Output the [x, y] coordinate of the center of the cell containing the given text.  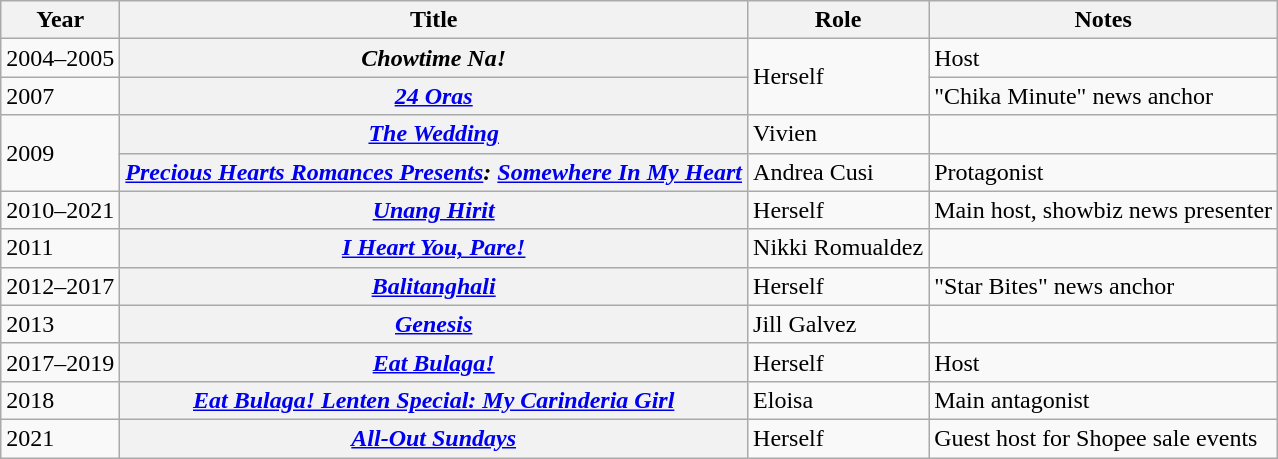
2013 [60, 324]
All-Out Sundays [434, 438]
2018 [60, 400]
2017–2019 [60, 362]
"Chika Minute" news anchor [1104, 96]
Andrea Cusi [838, 172]
Jill Galvez [838, 324]
Chowtime Na! [434, 58]
2012–2017 [60, 286]
I Heart You, Pare! [434, 248]
Eloisa [838, 400]
The Wedding [434, 134]
Notes [1104, 20]
Main host, showbiz news presenter [1104, 210]
2007 [60, 96]
2010–2021 [60, 210]
Precious Hearts Romances Presents: Somewhere In My Heart [434, 172]
Protagonist [1104, 172]
Year [60, 20]
Title [434, 20]
24 Oras [434, 96]
2021 [60, 438]
Guest host for Shopee sale events [1104, 438]
Nikki Romualdez [838, 248]
2004–2005 [60, 58]
2011 [60, 248]
Unang Hirit [434, 210]
Vivien [838, 134]
Eat Bulaga! Lenten Special: My Carinderia Girl [434, 400]
Eat Bulaga! [434, 362]
Main antagonist [1104, 400]
Balitanghali [434, 286]
"Star Bites" news anchor [1104, 286]
2009 [60, 153]
Role [838, 20]
Genesis [434, 324]
